Detect which cell encompasses the target text, then output its (X, Y) center coordinate. 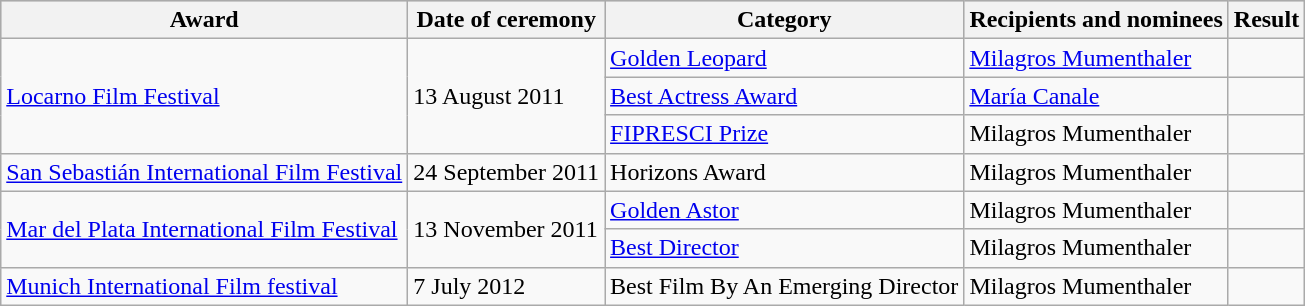
Recipients and nominees (1096, 20)
Award (204, 20)
San Sebastián International Film Festival (204, 172)
Result (1266, 20)
24 September 2011 (506, 172)
María Canale (1096, 96)
13 August 2011 (506, 96)
Date of ceremony (506, 20)
Category (784, 20)
Mar del Plata International Film Festival (204, 229)
Locarno Film Festival (204, 96)
Best Film By An Emerging Director (784, 286)
Golden Leopard (784, 58)
13 November 2011 (506, 229)
7 July 2012 (506, 286)
Best Director (784, 248)
Golden Astor (784, 210)
Munich International Film festival (204, 286)
Horizons Award (784, 172)
Best Actress Award (784, 96)
FIPRESCI Prize (784, 134)
